Extract the (X, Y) coordinate from the center of the cell holding the provided text.  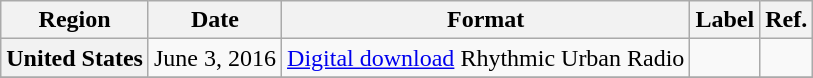
Ref. (786, 20)
Region (75, 20)
Date (214, 20)
Format (486, 20)
United States (75, 58)
June 3, 2016 (214, 58)
Digital download Rhythmic Urban Radio (486, 58)
Label (725, 20)
